Return [x, y] of the center of cell containing provided text 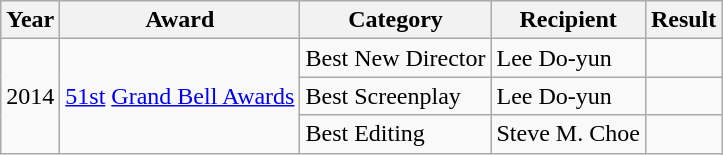
2014 [30, 96]
Best Editing [396, 134]
Year [30, 20]
Award [180, 20]
Category [396, 20]
Steve M. Choe [568, 134]
Result [683, 20]
Best Screenplay [396, 96]
51st Grand Bell Awards [180, 96]
Best New Director [396, 58]
Recipient [568, 20]
